Detect which cell encompasses the target text, then output its [x, y] center coordinate. 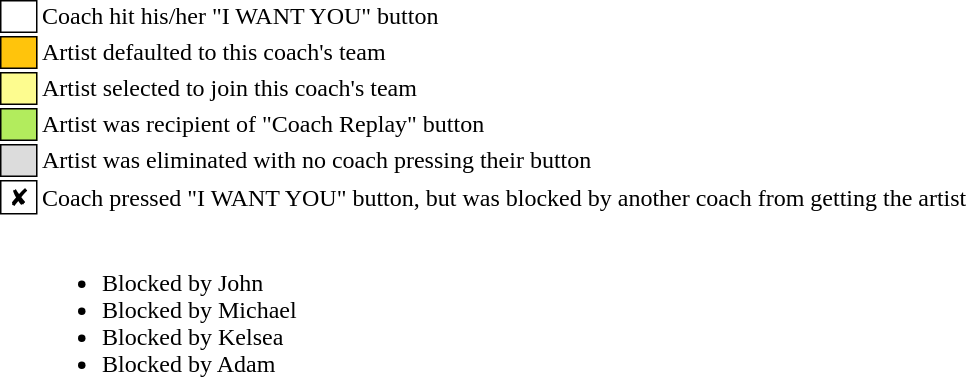
✘ [19, 197]
Artist was recipient of "Coach Replay" button [504, 124]
Artist was eliminated with no coach pressing their button [504, 160]
Artist selected to join this coach's team [504, 88]
Coach pressed "I WANT YOU" button, but was blocked by another coach from getting the artist [504, 197]
Artist defaulted to this coach's team [504, 52]
Coach hit his/her "I WANT YOU" button [504, 16]
